Find where the given text appears and provide that cell's center as (x, y) coordinate. 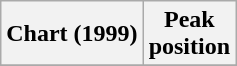
Peakposition (189, 34)
Chart (1999) (72, 34)
